Search for the cell housing the specified text and yield its (X, Y) center coordinate. 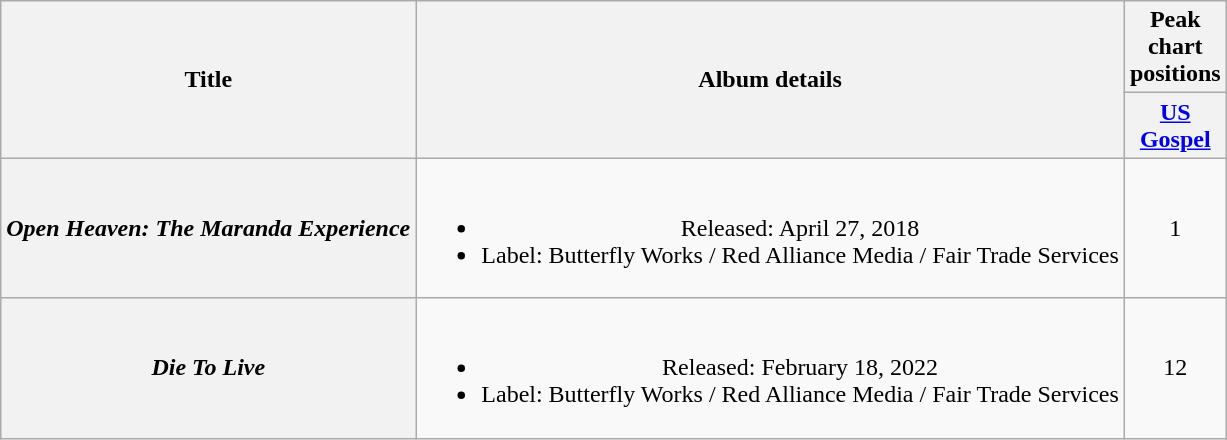
Title (208, 80)
1 (1175, 228)
Open Heaven: The Maranda Experience (208, 228)
Peak chart positions (1175, 47)
12 (1175, 368)
USGospel (1175, 126)
Released: February 18, 2022Label: Butterfly Works / Red Alliance Media / Fair Trade Services (770, 368)
Die To Live (208, 368)
Released: April 27, 2018Label: Butterfly Works / Red Alliance Media / Fair Trade Services (770, 228)
Album details (770, 80)
